Pinpoint the cell where the given text exists, returning its [x, y] midpoint coordinate. 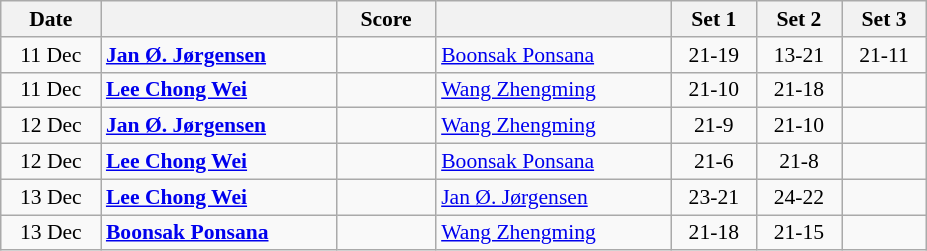
21-11 [884, 55]
21-15 [798, 233]
23-21 [714, 197]
Set 1 [714, 19]
21-6 [714, 162]
Set 3 [884, 19]
Date [51, 19]
Set 2 [798, 19]
Score [386, 19]
13-21 [798, 55]
21-8 [798, 162]
24-22 [798, 197]
21-9 [714, 126]
21-19 [714, 55]
